Output the [x, y] coordinate of the center of the cell containing the given text.  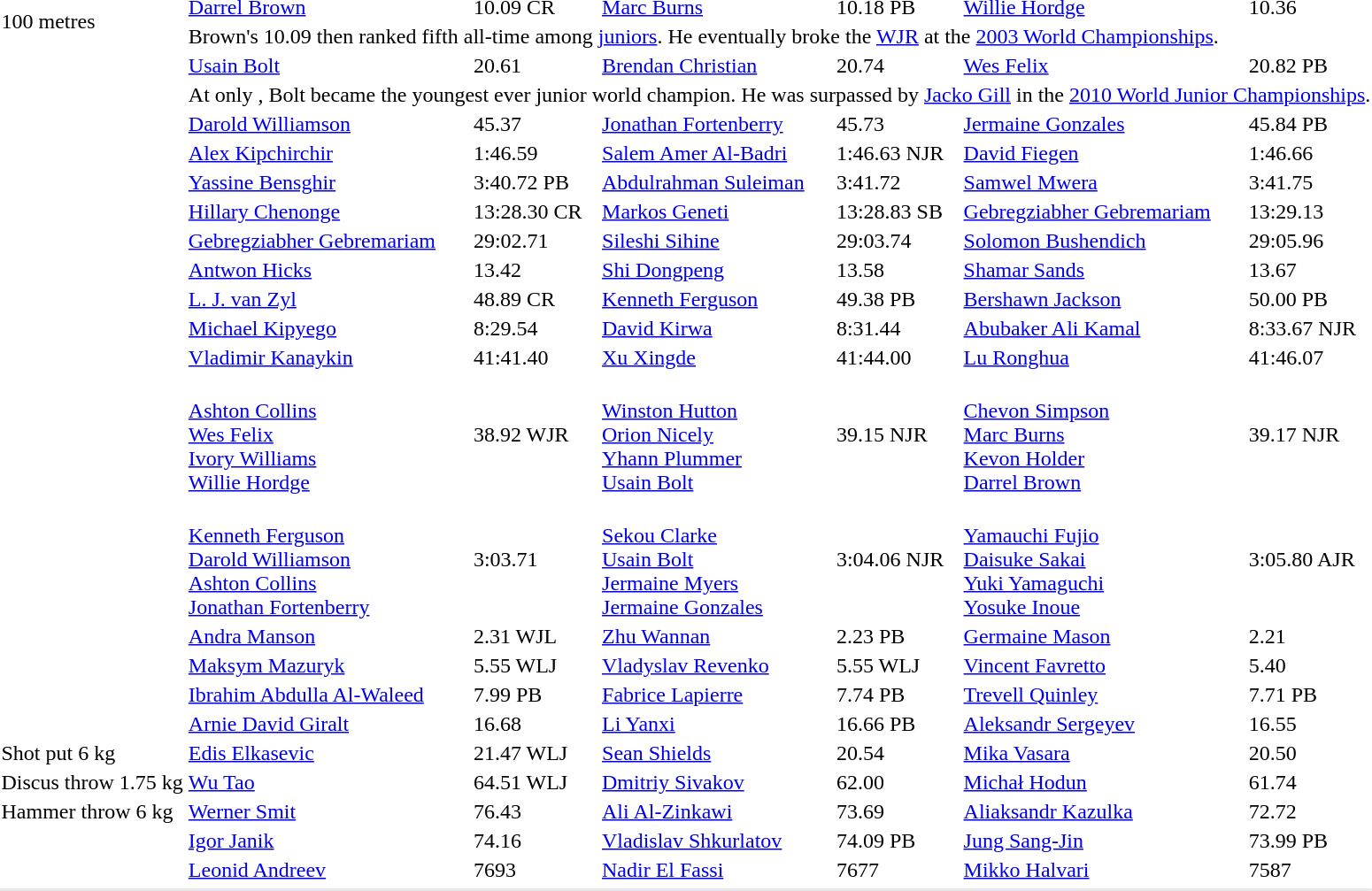
21.47 WLJ [535, 753]
Trevell Quinley [1103, 695]
Chevon SimpsonMarc BurnsKevon HolderDarrel Brown [1103, 434]
Sean Shields [717, 753]
20.74 [898, 65]
13.42 [535, 270]
Salem Amer Al-Badri [717, 153]
3:03.71 [535, 559]
48.89 CR [535, 299]
Edis Elkasevic [328, 753]
8:31.44 [898, 328]
Ali Al-Zinkawi [717, 811]
Werner Smit [328, 811]
38.92 WJR [535, 434]
Li Yanxi [717, 724]
Vladyslav Revenko [717, 665]
Michał Hodun [1103, 782]
David Fiegen [1103, 153]
Solomon Bushendich [1103, 241]
7587 [1310, 870]
Germaine Mason [1103, 636]
Aliaksandr Kazulka [1103, 811]
64.51 WLJ [535, 782]
7693 [535, 870]
Sileshi Sihine [717, 241]
Sekou ClarkeUsain BoltJermaine MyersJermaine Gonzales [717, 559]
Usain Bolt [328, 65]
Abubaker Ali Kamal [1103, 328]
Samwel Mwera [1103, 182]
62.00 [898, 782]
61.74 [1310, 782]
3:41.75 [1310, 182]
49.38 PB [898, 299]
Yamauchi FujioDaisuke SakaiYuki YamaguchiYosuke Inoue [1103, 559]
3:05.80 AJR [1310, 559]
20.61 [535, 65]
13:28.30 CR [535, 211]
5.40 [1310, 665]
Kenneth Ferguson [717, 299]
1:46.66 [1310, 153]
41:44.00 [898, 357]
74.09 PB [898, 841]
3:41.72 [898, 182]
Nadir El Fassi [717, 870]
Fabrice Lapierre [717, 695]
8:29.54 [535, 328]
2.21 [1310, 636]
41:41.40 [535, 357]
73.99 PB [1310, 841]
Shamar Sands [1103, 270]
45.84 PB [1310, 124]
Winston HuttonOrion NicelyYhann PlummerUsain Bolt [717, 434]
Michael Kipyego [328, 328]
Ibrahim Abdulla Al-Waleed [328, 695]
Arnie David Giralt [328, 724]
13:28.83 SB [898, 211]
2.23 PB [898, 636]
Kenneth FergusonDarold WilliamsonAshton CollinsJonathan Fortenberry [328, 559]
Mika Vasara [1103, 753]
Xu Xingde [717, 357]
45.73 [898, 124]
13.67 [1310, 270]
Darold Williamson [328, 124]
73.69 [898, 811]
39.15 NJR [898, 434]
Aleksandr Sergeyev [1103, 724]
Wu Tao [328, 782]
50.00 PB [1310, 299]
Alex Kipchirchir [328, 153]
3:40.72 PB [535, 182]
Jermaine Gonzales [1103, 124]
Vladimir Kanaykin [328, 357]
72.72 [1310, 811]
Discus throw 1.75 kg [92, 782]
Shi Dongpeng [717, 270]
Andra Manson [328, 636]
13.58 [898, 270]
Antwon Hicks [328, 270]
45.37 [535, 124]
Wes Felix [1103, 65]
7.71 PB [1310, 695]
Mikko Halvari [1103, 870]
Markos Geneti [717, 211]
7.99 PB [535, 695]
7.74 PB [898, 695]
Jung Sang-Jin [1103, 841]
8:33.67 NJR [1310, 328]
39.17 NJR [1310, 434]
Bershawn Jackson [1103, 299]
20.50 [1310, 753]
13:29.13 [1310, 211]
20.82 PB [1310, 65]
76.43 [535, 811]
16.55 [1310, 724]
Brown's 10.09 then ranked fifth all-time among juniors. He eventually broke the WJR at the 2003 World Championships. [779, 36]
David Kirwa [717, 328]
1:46.63 NJR [898, 153]
Ashton CollinsWes FelixIvory WilliamsWillie Hordge [328, 434]
Zhu Wannan [717, 636]
29:02.71 [535, 241]
74.16 [535, 841]
Vladislav Shkurlatov [717, 841]
20.54 [898, 753]
Brendan Christian [717, 65]
Jonathan Fortenberry [717, 124]
29:05.96 [1310, 241]
Dmitriy Sivakov [717, 782]
Yassine Bensghir [328, 182]
Vincent Favretto [1103, 665]
Maksym Mazuryk [328, 665]
At only , Bolt became the youngest ever junior world champion. He was surpassed by Jacko Gill in the 2010 World Junior Championships. [779, 95]
Hillary Chenonge [328, 211]
Lu Ronghua [1103, 357]
16.66 PB [898, 724]
16.68 [535, 724]
Hammer throw 6 kg [92, 811]
Leonid Andreev [328, 870]
Abdulrahman Suleiman [717, 182]
7677 [898, 870]
Shot put 6 kg [92, 753]
29:03.74 [898, 241]
2.31 WJL [535, 636]
41:46.07 [1310, 357]
L. J. van Zyl [328, 299]
3:04.06 NJR [898, 559]
1:46.59 [535, 153]
Igor Janik [328, 841]
